Search for the cell housing the specified text and yield its (X, Y) center coordinate. 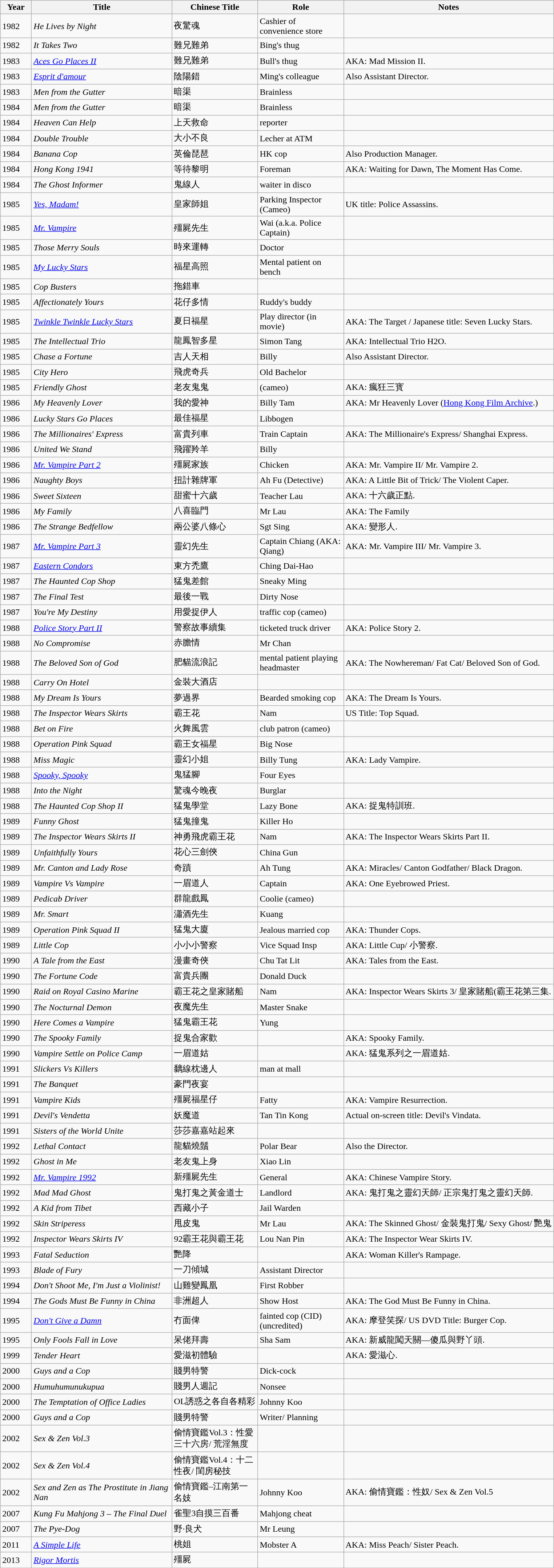
Show Host (301, 1301)
AKA: 愛滋心. (449, 1355)
龍貓燒鬚 (215, 1146)
The Ghost Informer (102, 185)
Also Production Manager. (449, 154)
The Beloved Son of God (102, 663)
偷情寶鑑Vol.3：性愛三十六房/ 荒淫無度 (215, 1439)
Naughty Boys (102, 480)
US Title: Top Squad. (449, 713)
猛鬼差館 (215, 581)
Tender Heart (102, 1355)
西藏小子 (215, 1208)
Esprit d'amour (102, 76)
時來運轉 (215, 248)
Chu Tat Lit (301, 961)
兩公婆八條心 (215, 527)
吉人天相 (215, 357)
Bet on Fire (102, 729)
AKA: A Little Bit of Trick/ The Violent Caper. (449, 480)
Mobster A (301, 1544)
AKA: Chinese Vampire Story. (449, 1177)
新殭屍先生 (215, 1177)
皇家師姐 (215, 204)
Actual on-screen title: Devil's Vindata. (449, 1116)
Lecher at ATM (301, 138)
Nonsee (301, 1387)
呆佬拜壽 (215, 1340)
AKA: One Eyebrowed Priest. (449, 884)
豪門夜宴 (215, 1084)
AKA: 瘋狂三寳 (449, 387)
Cop Busters (102, 286)
夜驚魂 (215, 26)
AKA: The Millionaire's Express/ Shanghai Express. (449, 434)
AKA: 變形人. (449, 527)
Sneaky Ming (301, 581)
The Nocturnal Demon (102, 1007)
A Kid from Tibet (102, 1208)
Chicken (301, 465)
Only Fools Fall in Love (102, 1340)
Old Bachelor (301, 372)
The Haunted Cop Shop (102, 581)
Blade of Fury (102, 1270)
AKA: The God Must Be Funny in China. (449, 1301)
The Spooky Family (102, 1038)
AKA: Little Cup/ 小警察. (449, 946)
The Millionaires' Express (102, 434)
愛滋初體驗 (215, 1355)
AKA: Vampire Resurrection. (449, 1100)
福星高照 (215, 267)
野·良犬 (215, 1529)
Sweet Sixteen (102, 496)
警察故事續集 (215, 628)
AKA: 偷情寶鑑：性奴/ Sex & Zen Vol.5 (449, 1492)
Simon Tang (301, 341)
AKA: The Family (449, 512)
Wai (a.k.a. Police Captain) (301, 228)
靈幻先生 (215, 547)
老友鬼上身 (215, 1162)
小小小警察 (215, 946)
AKA: Mr. Vampire III/ Mr. Vampire 3. (449, 547)
Sisters of the World Unite (102, 1131)
Yung (301, 1023)
Mr. Smart (102, 914)
Vampire Kids (102, 1100)
UK title: Police Assassins. (449, 204)
traffic cop (cameo) (301, 613)
赤膽情 (215, 643)
鬼猛腳 (215, 775)
殭屍福星仔 (215, 1100)
Vampire Vs Vampire (102, 884)
東方禿鷹 (215, 566)
Heaven Can Help (102, 123)
Banana Cop (102, 154)
Mr. Canton and Lady Rose (102, 868)
AKA: 摩登笑探/ US DVD Title: Burger Cop. (449, 1321)
Inspector Wears Skirts IV (102, 1239)
非洲超人 (215, 1301)
The Final Test (102, 597)
AKA: 十六歲正點. (449, 496)
花心三劍俠 (215, 852)
Dick-cock (301, 1371)
偷情寶鑑Vol.4：十二性夜/ 閨房秘技 (215, 1466)
AKA: The Skinned Ghost/ 金裝鬼打鬼/ Sexy Ghost/ 艷鬼 (449, 1224)
用愛捉伊人 (215, 613)
猛鬼撞鬼 (215, 821)
大小不良 (215, 138)
Raid on Royal Casino Marine (102, 992)
Operation Pink Squad (102, 744)
Ah Tung (301, 868)
Don't Give a Damn (102, 1321)
club patron (cameo) (301, 729)
The Strange Bedfellow (102, 527)
Pedicab Driver (102, 899)
最後一戰 (215, 597)
Title (102, 7)
Mad Mad Ghost (102, 1193)
Skin Striperess (102, 1224)
AKA: Mr Heavenly Lover (Hong Kong Film Archive.) (449, 403)
Xiao Lin (301, 1162)
Mr. Vampire Part 3 (102, 547)
My Family (102, 512)
Polar Bear (301, 1146)
AKA: The Nowhereman/ Fat Cat/ Beloved Son of God. (449, 663)
Kung Fu Mahjong 3 – The Final Duel (102, 1514)
Rigor Mortis (102, 1560)
2011 (16, 1544)
Master Snake (301, 1007)
Miss Magic (102, 759)
The Intellectual Trio (102, 341)
Teacher Lau (301, 496)
My Heavenly Lover (102, 403)
ticketed truck driver (301, 628)
殭屍家族 (215, 465)
捉鬼合家歡 (215, 1038)
AKA: The Inspector Wear Skirts IV. (449, 1239)
甜蜜十六歲 (215, 496)
夜魔先生 (215, 1007)
霸王女福星 (215, 744)
Lou Nan Pin (301, 1239)
AKA: Intellectual Trio H2O. (449, 341)
Don't Shoot Me, I'm Just a Violinist! (102, 1286)
Sex & Zen Vol.4 (102, 1466)
Donald Duck (301, 976)
Coolie (cameo) (301, 899)
Little Cop (102, 946)
Billy Tung (301, 759)
AKA: Waiting for Dawn, The Moment Has Come. (449, 169)
Mental patient on bench (301, 267)
He Lives by Night (102, 26)
Landlord (301, 1193)
扭計雜牌軍 (215, 480)
夏日福星 (215, 321)
Sex and Zen as The Prostitute in Jiang Nan (102, 1492)
2013 (16, 1560)
Kuang (301, 914)
Ruddy's buddy (301, 302)
Police Story Part II (102, 628)
Affectionately Yours (102, 302)
China Gun (301, 852)
Mr. Vampire (102, 228)
Eastern Condors (102, 566)
AKA: 捉鬼特訓班. (449, 806)
桃姐 (215, 1544)
Mr Chan (301, 643)
The Inspector Wears Skirts II (102, 837)
Also the Director. (449, 1146)
Here Comes a Vampire (102, 1023)
Funny Ghost (102, 821)
殭屍 (215, 1560)
Sha Sam (301, 1340)
Year (16, 7)
City Hero (102, 372)
AKA: Miracles/ Canton Godfather/ Black Dragon. (449, 868)
General (301, 1177)
老友鬼鬼 (215, 387)
A Simple Life (102, 1544)
龍鳳智多星 (215, 341)
猛鬼霸王花 (215, 1023)
Fatty (301, 1100)
Ming's colleague (301, 76)
靈幻小姐 (215, 759)
鬼線人 (215, 185)
AKA: Thunder Cops. (449, 930)
拖錯車 (215, 286)
AKA: Mad Mission II. (449, 61)
AKA: 鬼打鬼之靈幻天師/ 正宗鬼打鬼之靈幻天師. (449, 1193)
(cameo) (301, 387)
The Temptation of Office Ladies (102, 1402)
Ah Fu (Detective) (301, 480)
一眉道人 (215, 884)
群龍戲鳳 (215, 899)
Carry On Hotel (102, 682)
AKA: Police Story 2. (449, 628)
Sex & Zen Vol.3 (102, 1439)
man at mall (301, 1069)
夢過界 (215, 698)
等待黎明 (215, 169)
最佳福星 (215, 419)
一刀傾城 (215, 1270)
Captain Chiang (AKA: Qiang) (301, 547)
AKA: Woman Killer's Rampage. (449, 1254)
AKA: The Target / Japanese title: Seven Lucky Stars. (449, 321)
霸王花之皇家賭船 (215, 992)
黐線枕邊人 (215, 1069)
霸王花 (215, 713)
fainted cop (CID) (uncredited) (301, 1321)
飛躍羚羊 (215, 449)
The Banquet (102, 1084)
The Inspector Wears Skirts (102, 713)
OL誘惑之各自各精彩 (215, 1402)
Ching Dai-Hao (301, 566)
鬼打鬼之黃金道士 (215, 1193)
Vice Squad Insp (301, 946)
You're My Destiny (102, 613)
Notes (449, 7)
Foreman (301, 169)
漫畫奇俠 (215, 961)
AKA: Miss Peach/ Sister Peach. (449, 1544)
Jealous married cop (301, 930)
飛虎奇兵 (215, 372)
Friendly Ghost (102, 387)
Mahjong cheat (301, 1514)
艷降 (215, 1254)
Doctor (301, 248)
Tan Tin Kong (301, 1116)
陰陽錯 (215, 76)
富貴兵團 (215, 976)
AKA: Mr. Vampire II/ Mr. Vampire 2. (449, 465)
Devil's Vendetta (102, 1116)
Captain (301, 884)
Slickers Vs Killers (102, 1069)
Mr. Vampire 1992 (102, 1177)
Train Captain (301, 434)
殭屍先生 (215, 228)
The Gods Must Be Funny in China (102, 1301)
reporter (301, 123)
Humuhumunukupua (102, 1387)
Ghost in Me (102, 1162)
Dirty Nose (301, 597)
The Fortune Code (102, 976)
火舞風雲 (215, 729)
Mr. Vampire Part 2 (102, 465)
It Takes Two (102, 46)
Four Eyes (301, 775)
偷情寶鑑–江南第一名妓 (215, 1492)
Play director (in movie) (301, 321)
United We Stand (102, 449)
92霸王花與霸王花 (215, 1239)
Lazy Bone (301, 806)
Bing's thug (301, 46)
Operation Pink Squad II (102, 930)
Into the Night (102, 791)
Fatal Seduction (102, 1254)
mental patient playing headmaster (301, 663)
Billy Tam (301, 403)
waiter in disco (301, 185)
Lucky Stars Go Places (102, 419)
The Haunted Cop Shop II (102, 806)
Sgt Sing (301, 527)
Burglar (301, 791)
賤男人週記 (215, 1387)
Hong Kong 1941 (102, 169)
AKA: 猛鬼系列之一眉道姑. (449, 1054)
上天救命 (215, 123)
No Compromise (102, 643)
Assistant Director (301, 1270)
1999 (16, 1355)
AKA: Spooky Family. (449, 1038)
猛鬼學堂 (215, 806)
First Robber (301, 1286)
Bearded smoking cop (301, 698)
AKA: Inspector Wears Skirts 3/ 皇家賭船(霸王花第三集. (449, 992)
一眉道姑 (215, 1054)
八喜臨門 (215, 512)
AKA: Lady Vampire. (449, 759)
Parking Inspector (Cameo) (301, 204)
我的愛神 (215, 403)
Unfaithfully Yours (102, 852)
Double Trouble (102, 138)
The Pye-Dog (102, 1529)
A Tale from the East (102, 961)
Twinkle Twinkle Lucky Stars (102, 321)
莎莎嘉嘉站起來 (215, 1131)
妖魔道 (215, 1116)
AKA: 新威龍闖天關—傻瓜與野丫頭. (449, 1340)
甩皮鬼 (215, 1224)
Big Nose (301, 744)
Killer Ho (301, 821)
奇蹟 (215, 868)
Writer/ Planning (301, 1417)
Libbogen (301, 419)
瀟酒先生 (215, 914)
Mr Leung (301, 1529)
Role (301, 7)
Aces Go Places II (102, 61)
Chinese Title (215, 7)
Lethal Contact (102, 1146)
My Lucky Stars (102, 267)
山雞變鳳凰 (215, 1286)
Vampire Settle on Police Camp (102, 1054)
Cashier of convenience store (301, 26)
Spooky, Spooky (102, 775)
金裝大酒店 (215, 682)
Yes, Madam! (102, 204)
肥貓流浪記 (215, 663)
AKA: Tales from the East. (449, 961)
富貴列車 (215, 434)
Jail Warden (301, 1208)
驚魂今晚夜 (215, 791)
猛鬼大廈 (215, 930)
AKA: The Dream Is Yours. (449, 698)
Those Merry Souls (102, 248)
Chase a Fortune (102, 357)
雀聖3自摸三百番 (215, 1514)
My Dream Is Yours (102, 698)
花仔多情 (215, 302)
冇面俾 (215, 1321)
AKA: The Inspector Wears Skirts Part II. (449, 837)
HK cop (301, 154)
神勇飛虎霸王花 (215, 837)
英倫琵琶 (215, 154)
Bull's thug (301, 61)
